Output the [x, y] coordinate of the center of the cell containing the given text.  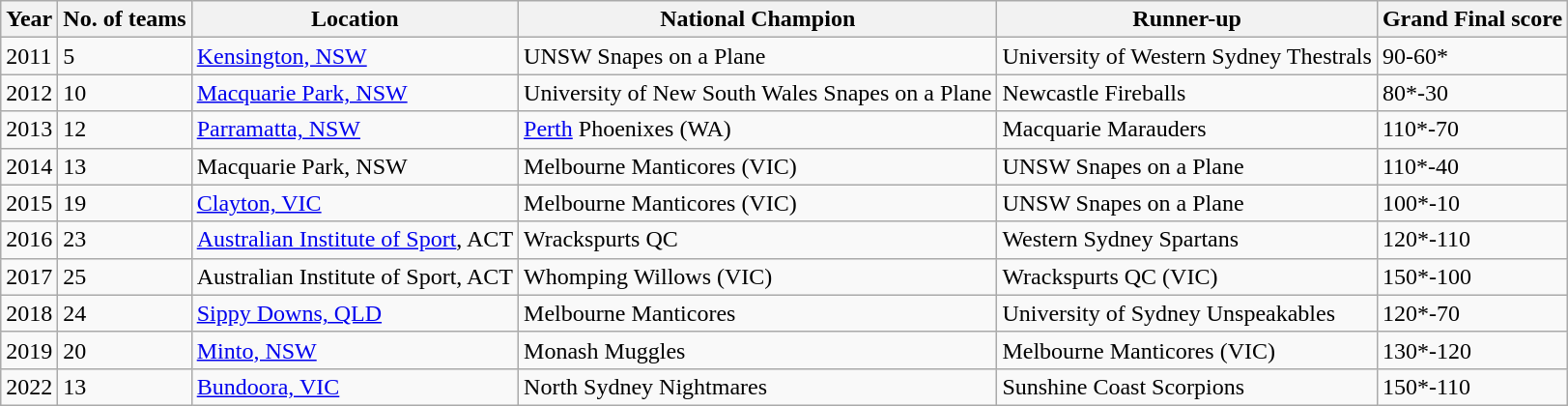
Sunshine Coast Scorpions [1187, 387]
University of Sydney Unspeakables [1187, 313]
2013 [29, 130]
Location [355, 19]
Parramatta, NSW [355, 130]
130*-120 [1472, 350]
Kensington, NSW [355, 56]
100*-10 [1472, 203]
University of Western Sydney Thestrals [1187, 56]
12 [125, 130]
150*-100 [1472, 276]
National Champion [757, 19]
Runner-up [1187, 19]
23 [125, 240]
2015 [29, 203]
2012 [29, 93]
90-60* [1472, 56]
2019 [29, 350]
2014 [29, 166]
Macquarie Marauders [1187, 130]
2017 [29, 276]
Melbourne Manticores [757, 313]
North Sydney Nightmares [757, 387]
Grand Final score [1472, 19]
2018 [29, 313]
120*-70 [1472, 313]
25 [125, 276]
2022 [29, 387]
24 [125, 313]
Wrackspurts QC (VIC) [1187, 276]
No. of teams [125, 19]
19 [125, 203]
Newcastle Fireballs [1187, 93]
5 [125, 56]
Monash Muggles [757, 350]
2011 [29, 56]
2016 [29, 240]
Minto, NSW [355, 350]
Western Sydney Spartans [1187, 240]
Bundoora, VIC [355, 387]
80*-30 [1472, 93]
Wrackspurts QC [757, 240]
20 [125, 350]
Whomping Willows (VIC) [757, 276]
110*-40 [1472, 166]
150*-110 [1472, 387]
Sippy Downs, QLD [355, 313]
10 [125, 93]
110*-70 [1472, 130]
Perth Phoenixes (WA) [757, 130]
University of New South Wales Snapes on a Plane [757, 93]
Year [29, 19]
120*-110 [1472, 240]
Clayton, VIC [355, 203]
